Provide the [x, y] coordinate of the cell's center where the given text is located.  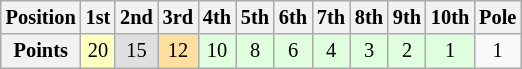
2 [407, 51]
Points [41, 51]
8 [255, 51]
3 [369, 51]
6th [293, 17]
6 [293, 51]
9th [407, 17]
4 [331, 51]
2nd [136, 17]
3rd [178, 17]
Position [41, 17]
4th [217, 17]
10 [217, 51]
10th [450, 17]
8th [369, 17]
1st [98, 17]
20 [98, 51]
Pole [498, 17]
12 [178, 51]
7th [331, 17]
15 [136, 51]
5th [255, 17]
